Extract the [x, y] coordinate from the center of the cell holding the provided text.  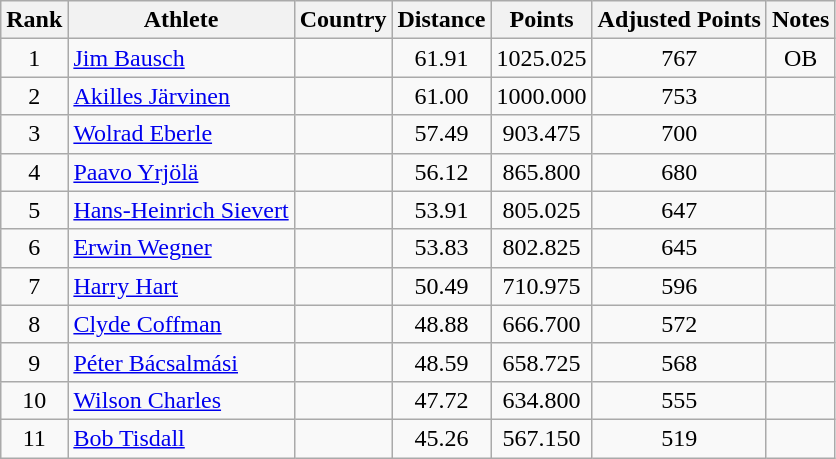
1000.000 [542, 96]
4 [34, 172]
56.12 [442, 172]
658.725 [542, 362]
47.72 [442, 400]
1 [34, 58]
48.59 [442, 362]
Harry Hart [181, 286]
Hans-Heinrich Sievert [181, 210]
10 [34, 400]
57.49 [442, 134]
Rank [34, 20]
9 [34, 362]
Notes [800, 20]
7 [34, 286]
Akilles Järvinen [181, 96]
645 [679, 248]
767 [679, 58]
Distance [442, 20]
2 [34, 96]
61.00 [442, 96]
634.800 [542, 400]
48.88 [442, 324]
Points [542, 20]
1025.025 [542, 58]
Country [343, 20]
680 [679, 172]
903.475 [542, 134]
Adjusted Points [679, 20]
Wilson Charles [181, 400]
805.025 [542, 210]
Erwin Wegner [181, 248]
8 [34, 324]
Athlete [181, 20]
519 [679, 438]
11 [34, 438]
647 [679, 210]
61.91 [442, 58]
802.825 [542, 248]
53.83 [442, 248]
710.975 [542, 286]
567.150 [542, 438]
Péter Bácsalmási [181, 362]
572 [679, 324]
53.91 [442, 210]
OB [800, 58]
6 [34, 248]
3 [34, 134]
Bob Tisdall [181, 438]
5 [34, 210]
568 [679, 362]
700 [679, 134]
Clyde Coffman [181, 324]
666.700 [542, 324]
596 [679, 286]
753 [679, 96]
555 [679, 400]
Jim Bausch [181, 58]
Paavo Yrjölä [181, 172]
Wolrad Eberle [181, 134]
865.800 [542, 172]
50.49 [442, 286]
45.26 [442, 438]
